Determine the (x, y) coordinate at the center of the cell enclosing the given text.  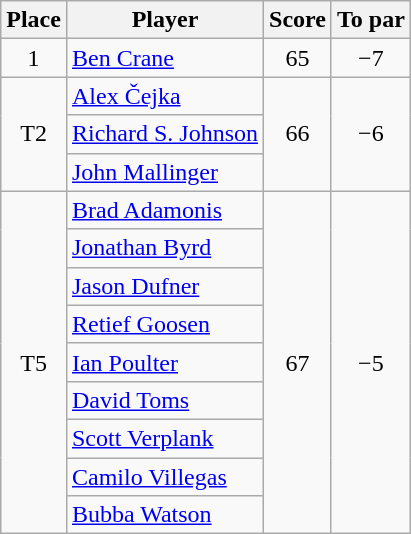
Bubba Watson (164, 515)
T2 (34, 134)
Player (164, 20)
−6 (370, 134)
To par (370, 20)
Scott Verplank (164, 438)
Camilo Villegas (164, 477)
Place (34, 20)
John Mallinger (164, 172)
−7 (370, 58)
Brad Adamonis (164, 210)
Jason Dufner (164, 286)
Score (298, 20)
Ian Poulter (164, 362)
67 (298, 362)
1 (34, 58)
65 (298, 58)
Jonathan Byrd (164, 248)
Ben Crane (164, 58)
T5 (34, 362)
66 (298, 134)
−5 (370, 362)
Richard S. Johnson (164, 134)
David Toms (164, 400)
Alex Čejka (164, 96)
Retief Goosen (164, 324)
